Return (x, y) of the center of cell containing provided text 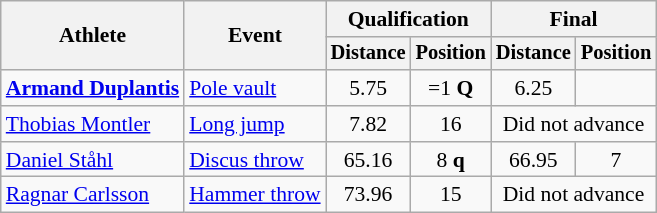
Armand Duplantis (92, 88)
Hammer throw (254, 195)
Final (574, 19)
15 (451, 195)
7 (616, 160)
6.25 (534, 88)
5.75 (368, 88)
Ragnar Carlsson (92, 195)
8 q (451, 160)
Thobias Montler (92, 124)
Long jump (254, 124)
73.96 (368, 195)
Discus throw (254, 160)
Qualification (408, 19)
16 (451, 124)
66.95 (534, 160)
7.82 (368, 124)
Daniel Ståhl (92, 160)
=1 Q (451, 88)
Pole vault (254, 88)
Athlete (92, 36)
65.16 (368, 160)
Event (254, 36)
